Capture the cell that displays the provided text and extract its [x, y] central coordinate. 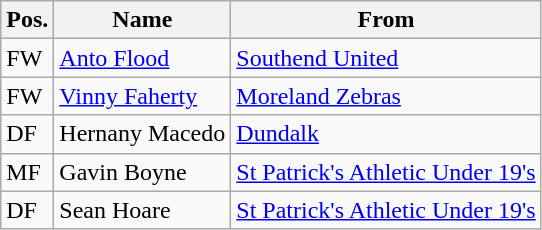
Name [142, 20]
Southend United [386, 58]
Vinny Faherty [142, 96]
MF [28, 172]
Dundalk [386, 134]
Sean Hoare [142, 210]
Moreland Zebras [386, 96]
Gavin Boyne [142, 172]
From [386, 20]
Anto Flood [142, 58]
Hernany Macedo [142, 134]
Pos. [28, 20]
